Find where the given text appears and provide that cell's center as (X, Y) coordinate. 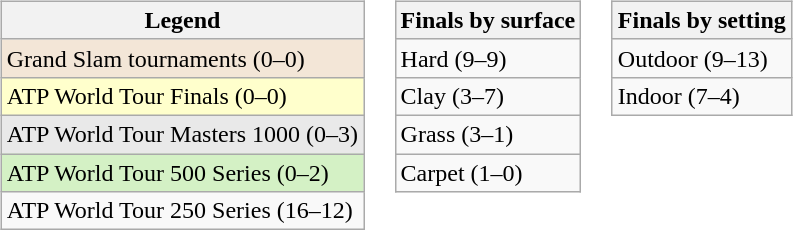
Grass (3–1) (488, 134)
Finals by setting (702, 20)
Legend (182, 20)
Carpet (1–0) (488, 173)
Clay (3–7) (488, 96)
ATP World Tour 500 Series (0–2) (182, 173)
ATP World Tour 250 Series (16–12) (182, 211)
Grand Slam tournaments (0–0) (182, 58)
ATP World Tour Finals (0–0) (182, 96)
ATP World Tour Masters 1000 (0–3) (182, 134)
Hard (9–9) (488, 58)
Finals by surface (488, 20)
Indoor (7–4) (702, 96)
Outdoor (9–13) (702, 58)
